Return (x, y) of the center of cell containing provided text 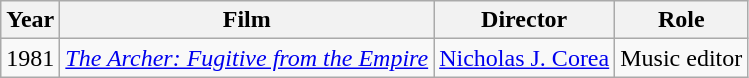
Music editor (682, 58)
The Archer: Fugitive from the Empire (247, 58)
Director (524, 20)
1981 (30, 58)
Nicholas J. Corea (524, 58)
Role (682, 20)
Film (247, 20)
Year (30, 20)
